Extract the (x, y) coordinate from the center of the cell holding the provided text.  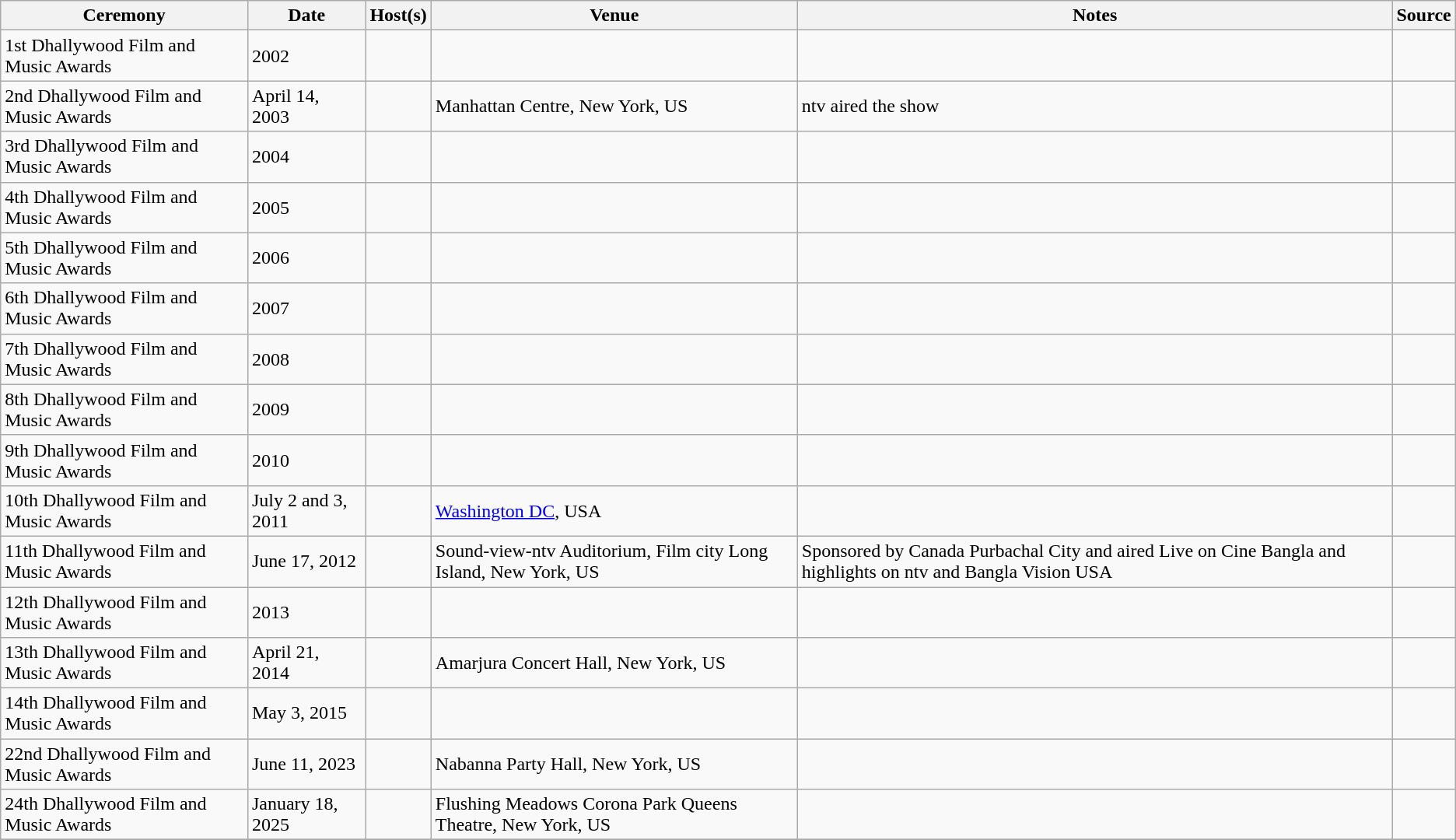
Manhattan Centre, New York, US (614, 106)
Notes (1095, 16)
8th Dhallywood Film and Music Awards (124, 409)
Date (306, 16)
Source (1423, 16)
Host(s) (398, 16)
Washington DC, USA (614, 510)
April 21, 2014 (306, 663)
12th Dhallywood Film and Music Awards (124, 611)
January 18, 2025 (306, 815)
2010 (306, 460)
2009 (306, 409)
24th Dhallywood Film and Music Awards (124, 815)
Flushing Meadows Corona Park Queens Theatre, New York, US (614, 815)
April 14, 2003 (306, 106)
2nd Dhallywood Film and Music Awards (124, 106)
Sponsored by Canada Purbachal City and aired Live on Cine Bangla and highlights on ntv and Bangla Vision USA (1095, 562)
ntv aired the show (1095, 106)
Nabanna Party Hall, New York, US (614, 764)
5th Dhallywood Film and Music Awards (124, 258)
9th Dhallywood Film and Music Awards (124, 460)
July 2 and 3, 2011 (306, 510)
7th Dhallywood Film and Music Awards (124, 359)
11th Dhallywood Film and Music Awards (124, 562)
2008 (306, 359)
2007 (306, 308)
2005 (306, 207)
Ceremony (124, 16)
10th Dhallywood Film and Music Awards (124, 510)
2006 (306, 258)
2004 (306, 157)
22nd Dhallywood Film and Music Awards (124, 764)
1st Dhallywood Film and Music Awards (124, 56)
14th Dhallywood Film and Music Awards (124, 714)
Sound-view-ntv Auditorium, Film city Long Island, New York, US (614, 562)
4th Dhallywood Film and Music Awards (124, 207)
Venue (614, 16)
6th Dhallywood Film and Music Awards (124, 308)
3rd Dhallywood Film and Music Awards (124, 157)
May 3, 2015 (306, 714)
2002 (306, 56)
2013 (306, 611)
June 17, 2012 (306, 562)
June 11, 2023 (306, 764)
13th Dhallywood Film and Music Awards (124, 663)
Amarjura Concert Hall, New York, US (614, 663)
